Return the [X, Y] coordinate for the center point of the cell that contains the specified text.  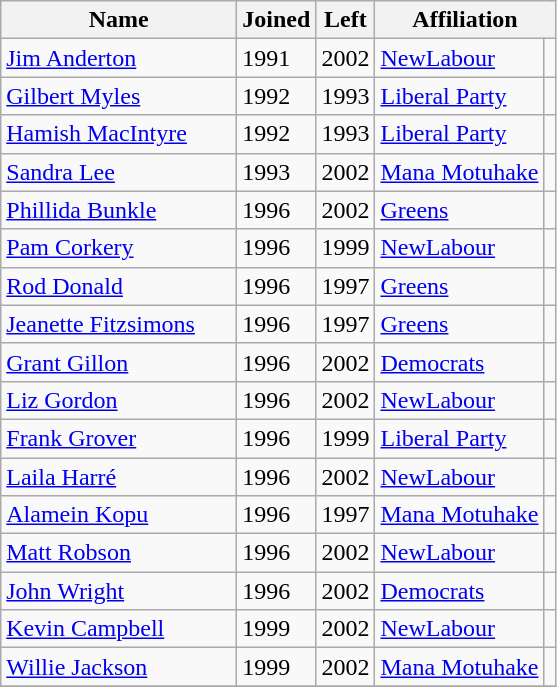
Jeanette Fitzsimons [119, 324]
Willie Jackson [119, 667]
Grant Gillon [119, 362]
Left [346, 20]
Rod Donald [119, 286]
Hamish MacIntyre [119, 134]
Sandra Lee [119, 172]
Phillida Bunkle [119, 210]
Affiliation [465, 20]
Alamein Kopu [119, 515]
Pam Corkery [119, 248]
Liz Gordon [119, 400]
Joined [276, 20]
Gilbert Myles [119, 96]
Kevin Campbell [119, 629]
Name [119, 20]
Frank Grover [119, 438]
John Wright [119, 591]
Matt Robson [119, 553]
Jim Anderton [119, 58]
1991 [276, 58]
Laila Harré [119, 477]
